Search for the cell housing the specified text and yield its [x, y] center coordinate. 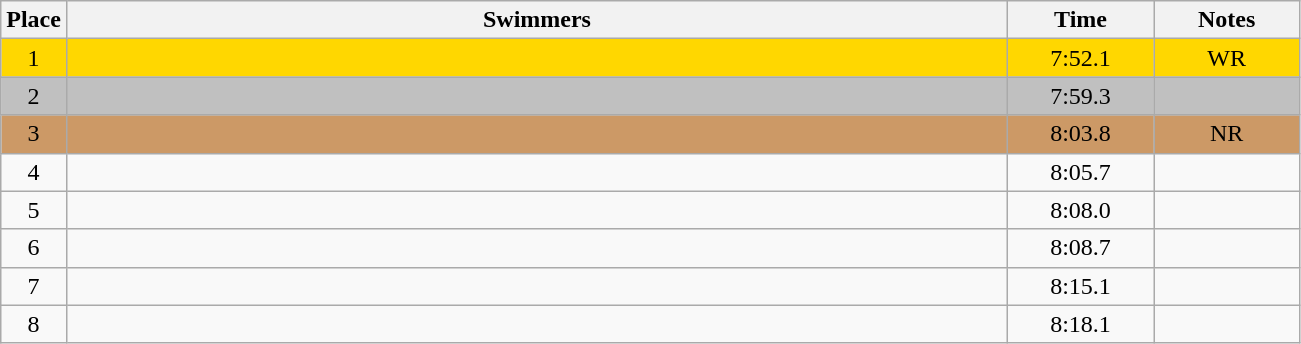
Place [34, 20]
7 [34, 286]
WR [1227, 58]
8:18.1 [1081, 324]
5 [34, 210]
Notes [1227, 20]
7:52.1 [1081, 58]
8:15.1 [1081, 286]
3 [34, 134]
Time [1081, 20]
8 [34, 324]
8:05.7 [1081, 172]
8:03.8 [1081, 134]
6 [34, 248]
8:08.0 [1081, 210]
8:08.7 [1081, 248]
Swimmers [536, 20]
4 [34, 172]
7:59.3 [1081, 96]
1 [34, 58]
2 [34, 96]
NR [1227, 134]
